Search for the cell housing the specified text and yield its (x, y) center coordinate. 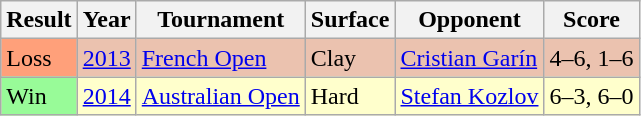
French Open (220, 58)
6–3, 6–0 (592, 96)
Australian Open (220, 96)
Hard (350, 96)
4–6, 1–6 (592, 58)
Tournament (220, 20)
Clay (350, 58)
Result (39, 20)
Cristian Garín (470, 58)
Surface (350, 20)
2014 (106, 96)
Score (592, 20)
2013 (106, 58)
Opponent (470, 20)
Loss (39, 58)
Year (106, 20)
Win (39, 96)
Stefan Kozlov (470, 96)
